Extract the [x, y] coordinate from the center of the cell holding the provided text.  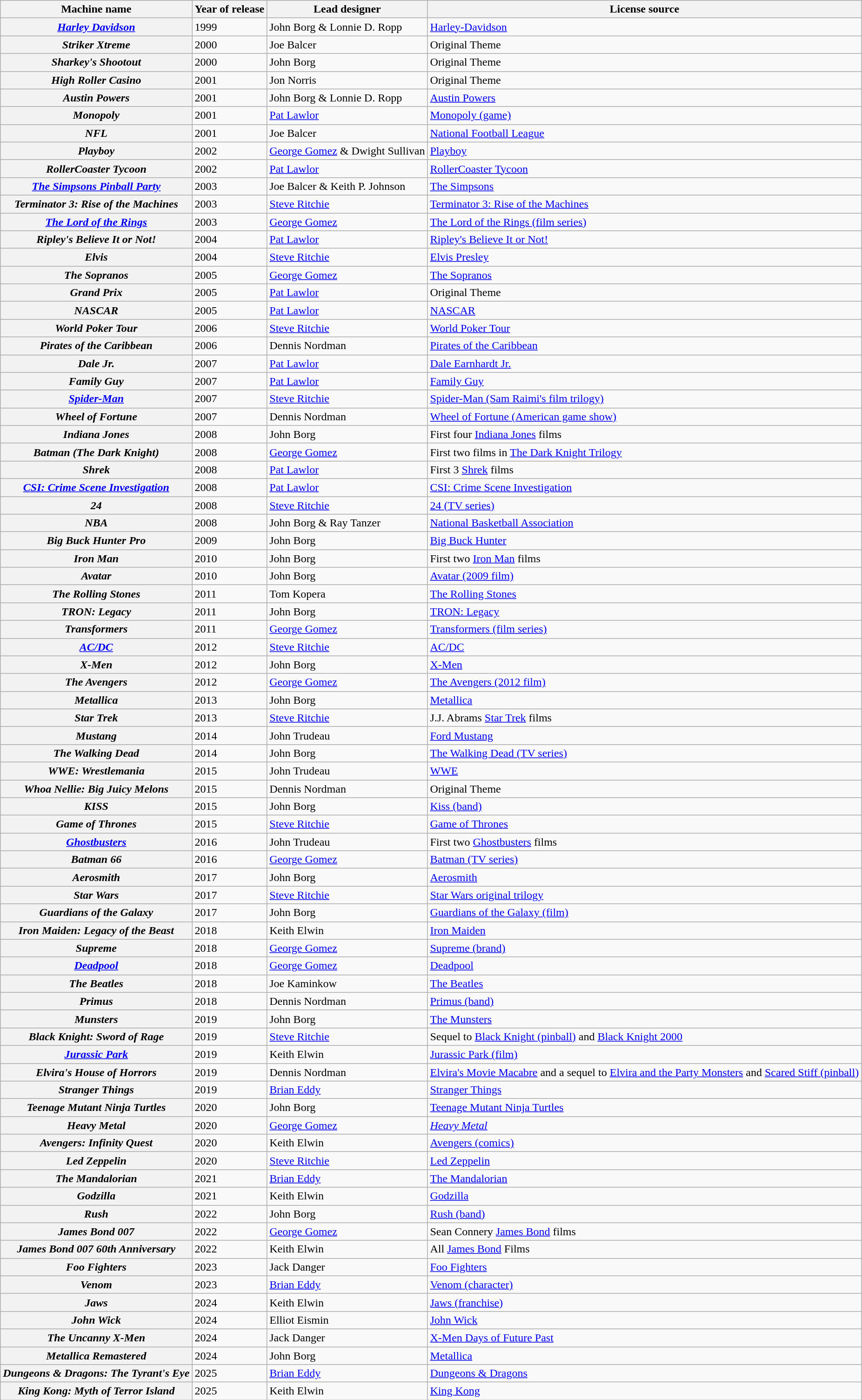
Ghostbusters [96, 842]
Wheel of Fortune [96, 417]
Jaws [96, 1302]
Shrek [96, 470]
Sean Connery James Bond films [645, 1232]
Indiana Jones [96, 434]
Elvis [96, 257]
Transformers (film series) [645, 629]
Star Wars [96, 895]
Dungeons & Dragons: The Tyrant's Eye [96, 1373]
James Bond 007 [96, 1232]
Guardians of the Galaxy (film) [645, 913]
The Munsters [645, 1019]
Sequel to Black Knight (pinball) and Black Knight 2000 [645, 1037]
Whoa Nellie: Big Juicy Melons [96, 789]
Mustang [96, 735]
Dale Earnhardt Jr. [645, 363]
Lead designer [347, 9]
The Walking Dead (TV series) [645, 753]
Tom Kopera [347, 594]
The Simpsons [645, 186]
24 (TV series) [645, 505]
Wheel of Fortune (American game show) [645, 417]
Metallica Remastered [96, 1356]
Avatar (2009 film) [645, 576]
George Gomez & Dwight Sullivan [347, 151]
The Avengers [96, 682]
Machine name [96, 9]
Spider-Man [96, 399]
Monopoly [96, 115]
Iron Man [96, 559]
Harley Davidson [96, 27]
Black Knight: Sword of Rage [96, 1037]
Supreme [96, 948]
Batman (TV series) [645, 860]
Munsters [96, 1019]
Dungeons & Dragons [645, 1373]
Joe Balcer & Keith P. Johnson [347, 186]
Avengers: Infinity Quest [96, 1143]
King Kong [645, 1391]
First two films in The Dark Knight Trilogy [645, 452]
Rush (band) [645, 1214]
Ford Mustang [645, 735]
Transformers [96, 629]
National Basketball Association [645, 523]
J.J. Abrams Star Trek films [645, 718]
The Avengers (2012 film) [645, 682]
Joe Kaminkow [347, 983]
X-Men Days of Future Past [645, 1338]
Jurassic Park [96, 1054]
Star Trek [96, 718]
Supreme (brand) [645, 948]
Year of release [230, 9]
Elvira's Movie Macabre and a sequel to Elvira and the Party Monsters and Scared Stiff (pinball) [645, 1072]
Monopoly (game) [645, 115]
Elvis Presley [645, 257]
First four Indiana Jones films [645, 434]
The Lord of the Rings [96, 222]
Kiss (band) [645, 807]
Striker Xtreme [96, 45]
Sharkey's Shootout [96, 62]
2009 [230, 541]
NFL [96, 133]
Batman 66 [96, 860]
1999 [230, 27]
King Kong: Myth of Terror Island [96, 1391]
Star Wars original trilogy [645, 895]
WWE [645, 771]
Big Buck Hunter Pro [96, 541]
24 [96, 505]
Elvira's House of Horrors [96, 1072]
All James Bond Films [645, 1249]
Venom [96, 1285]
Batman (The Dark Knight) [96, 452]
Guardians of the Galaxy [96, 913]
Jaws (franchise) [645, 1302]
Venom (character) [645, 1285]
John Borg & Ray Tanzer [347, 523]
Elliot Eismin [347, 1320]
Spider-Man (Sam Raimi's film trilogy) [645, 399]
The Lord of the Rings (film series) [645, 222]
NBA [96, 523]
High Roller Casino [96, 80]
License source [645, 9]
KISS [96, 807]
WWE: Wrestlemania [96, 771]
Rush [96, 1214]
First two Ghostbusters films [645, 842]
National Football League [645, 133]
Iron Maiden [645, 930]
Primus (band) [645, 1001]
The Walking Dead [96, 753]
Avatar [96, 576]
James Bond 007 60th Anniversary [96, 1249]
Jon Norris [347, 80]
Primus [96, 1001]
The Uncanny X-Men [96, 1338]
Dale Jr. [96, 363]
Big Buck Hunter [645, 541]
First two Iron Man films [645, 559]
The Simpsons Pinball Party [96, 186]
Iron Maiden: Legacy of the Beast [96, 930]
Grand Prix [96, 293]
Jurassic Park (film) [645, 1054]
First 3 Shrek films [645, 470]
Harley-Davidson [645, 27]
Avengers (comics) [645, 1143]
